Output the (X, Y) coordinate of the center of the cell containing the given text.  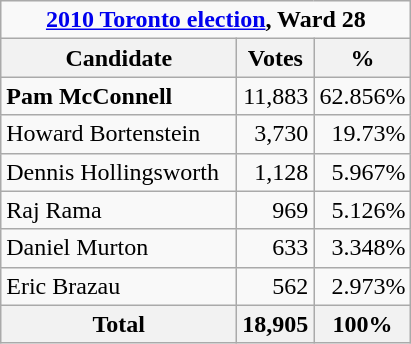
62.856% (362, 96)
Total (119, 324)
Howard Bortenstein (119, 134)
Votes (276, 58)
3,730 (276, 134)
Candidate (119, 58)
969 (276, 210)
633 (276, 248)
100% (362, 324)
1,128 (276, 172)
18,905 (276, 324)
11,883 (276, 96)
562 (276, 286)
5.126% (362, 210)
19.73% (362, 134)
Daniel Murton (119, 248)
5.967% (362, 172)
Raj Rama (119, 210)
Eric Brazau (119, 286)
2.973% (362, 286)
2010 Toronto election, Ward 28 (206, 20)
Dennis Hollingsworth (119, 172)
3.348% (362, 248)
% (362, 58)
Pam McConnell (119, 96)
